Find where the given text appears and provide that cell's center as (x, y) coordinate. 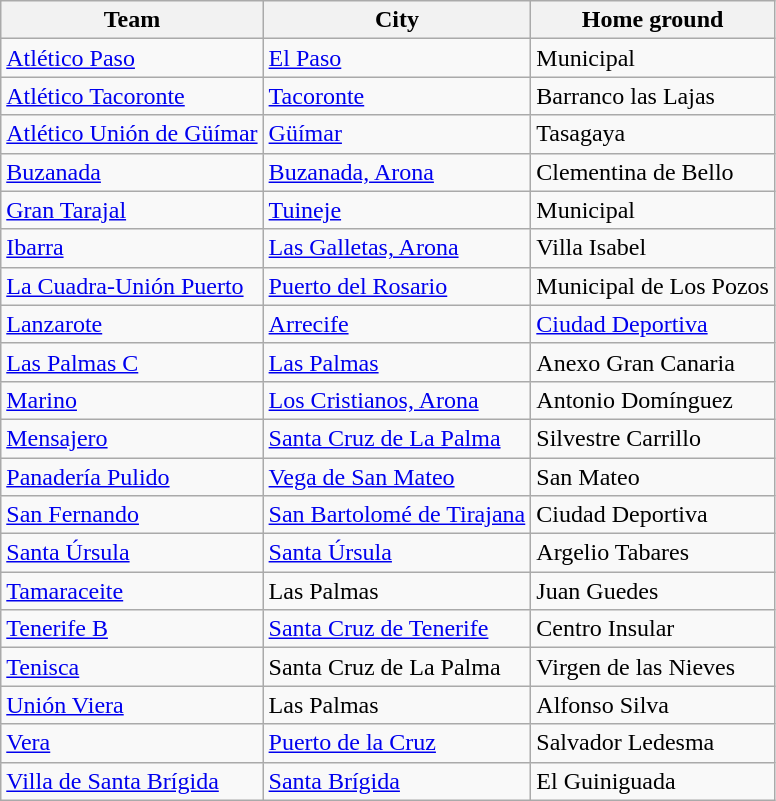
El Guiniguada (653, 781)
Puerto de la Cruz (397, 743)
Team (132, 20)
Santa Cruz de Tenerife (397, 629)
City (397, 20)
Anexo Gran Canaria (653, 362)
Vera (132, 743)
Juan Guedes (653, 591)
San Bartolomé de Tirajana (397, 515)
Los Cristianos, Arona (397, 400)
Tamaraceite (132, 591)
Villa de Santa Brígida (132, 781)
Unión Viera (132, 705)
Tacoronte (397, 96)
Tenisca (132, 667)
Las Palmas C (132, 362)
Tuineje (397, 210)
Las Galletas, Arona (397, 248)
Silvestre Carrillo (653, 438)
Arrecife (397, 324)
El Paso (397, 58)
Virgen de las Nieves (653, 667)
Vega de San Mateo (397, 477)
Home ground (653, 20)
Güímar (397, 134)
Gran Tarajal (132, 210)
Atlético Tacoronte (132, 96)
Buzanada (132, 172)
Antonio Domínguez (653, 400)
Mensajero (132, 438)
Alfonso Silva (653, 705)
San Fernando (132, 515)
Puerto del Rosario (397, 286)
Panadería Pulido (132, 477)
Clementina de Bello (653, 172)
Atlético Unión de Güímar (132, 134)
Municipal de Los Pozos (653, 286)
Buzanada, Arona (397, 172)
Santa Brígida (397, 781)
Tasagaya (653, 134)
Ibarra (132, 248)
San Mateo (653, 477)
La Cuadra-Unión Puerto (132, 286)
Barranco las Lajas (653, 96)
Tenerife B (132, 629)
Argelio Tabares (653, 553)
Centro Insular (653, 629)
Lanzarote (132, 324)
Salvador Ledesma (653, 743)
Atlético Paso (132, 58)
Villa Isabel (653, 248)
Marino (132, 400)
